Capture the cell that displays the provided text and extract its [X, Y] central coordinate. 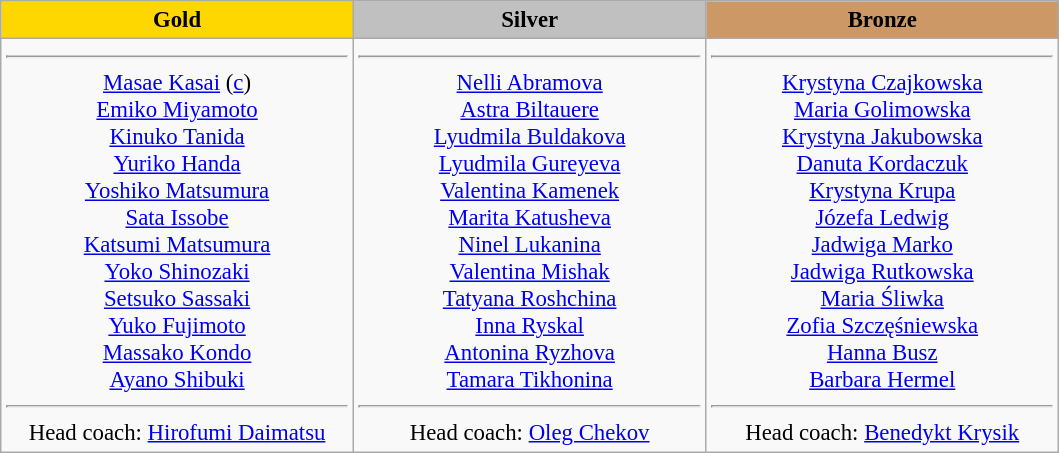
Silver [530, 20]
Bronze [882, 20]
Gold [178, 20]
